Return the (X, Y) coordinate for the center point of the cell that contains the specified text.  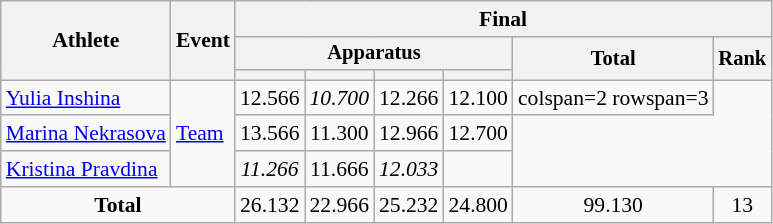
Yulia Inshina (86, 98)
12.100 (478, 98)
colspan=2 rowspan=3 (614, 98)
Event (203, 40)
Team (203, 134)
Apparatus (374, 54)
12.566 (270, 98)
13 (743, 205)
12.966 (408, 134)
26.132 (270, 205)
99.130 (614, 205)
25.232 (408, 205)
Marina Nekrasova (86, 134)
12.033 (408, 169)
12.700 (478, 134)
11.666 (338, 169)
Rank (743, 58)
22.966 (338, 205)
12.266 (408, 98)
Final (503, 19)
Kristina Pravdina (86, 169)
24.800 (478, 205)
Athlete (86, 40)
13.566 (270, 134)
10.700 (338, 98)
11.266 (270, 169)
11.300 (338, 134)
